Provide the [x, y] coordinate of the cell's center where the given text is located.  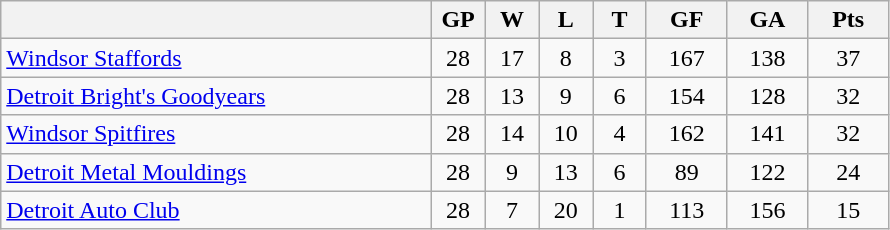
Pts [848, 20]
GA [768, 20]
122 [768, 172]
138 [768, 58]
4 [620, 134]
1 [620, 210]
20 [566, 210]
Windsor Staffords [216, 58]
17 [512, 58]
W [512, 20]
15 [848, 210]
Windsor Spitfires [216, 134]
14 [512, 134]
128 [768, 96]
154 [686, 96]
162 [686, 134]
167 [686, 58]
3 [620, 58]
T [620, 20]
89 [686, 172]
Detroit Metal Mouldings [216, 172]
24 [848, 172]
156 [768, 210]
113 [686, 210]
Detroit Bright's Goodyears [216, 96]
37 [848, 58]
141 [768, 134]
GF [686, 20]
7 [512, 210]
GP [458, 20]
10 [566, 134]
Detroit Auto Club [216, 210]
L [566, 20]
8 [566, 58]
